Provide the [X, Y] coordinate of the cell's center where the given text is located.  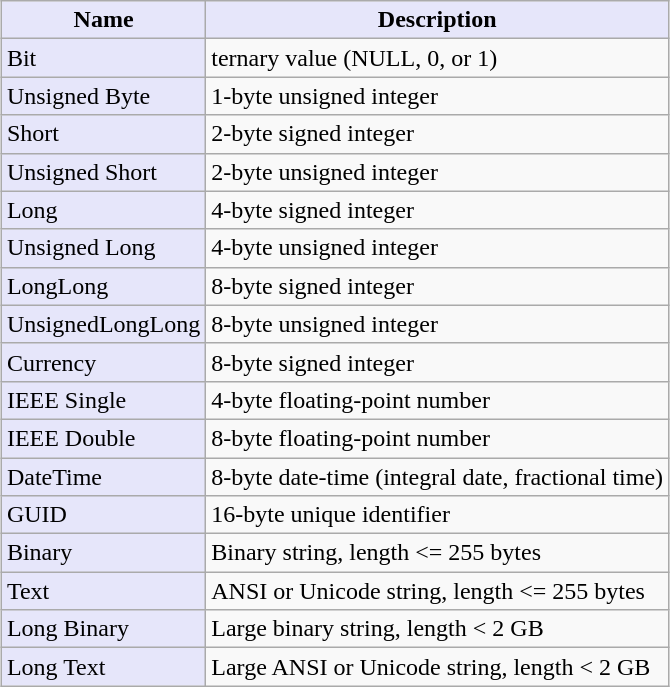
8-byte unsigned integer [438, 324]
GUID [103, 515]
Large binary string, length < 2 GB [438, 629]
Long Binary [103, 629]
2-byte signed integer [438, 134]
IEEE Single [103, 400]
IEEE Double [103, 438]
ternary value (NULL, 0, or 1) [438, 58]
Unsigned Short [103, 172]
2-byte unsigned integer [438, 172]
Text [103, 591]
Binary [103, 553]
ANSI or Unicode string, length <= 255 bytes [438, 591]
Long [103, 210]
Binary string, length <= 255 bytes [438, 553]
4-byte signed integer [438, 210]
Short [103, 134]
8-byte floating-point number [438, 438]
LongLong [103, 286]
Large ANSI or Unicode string, length < 2 GB [438, 667]
Currency [103, 362]
4-byte floating-point number [438, 400]
16-byte unique identifier [438, 515]
Unsigned Byte [103, 96]
Long Text [103, 667]
Name [103, 20]
1-byte unsigned integer [438, 96]
Bit [103, 58]
4-byte unsigned integer [438, 248]
Unsigned Long [103, 248]
UnsignedLongLong [103, 324]
DateTime [103, 477]
Description [438, 20]
8-byte date-time (integral date, fractional time) [438, 477]
